Locate the cell with the specified text and output its (X, Y) center coordinate. 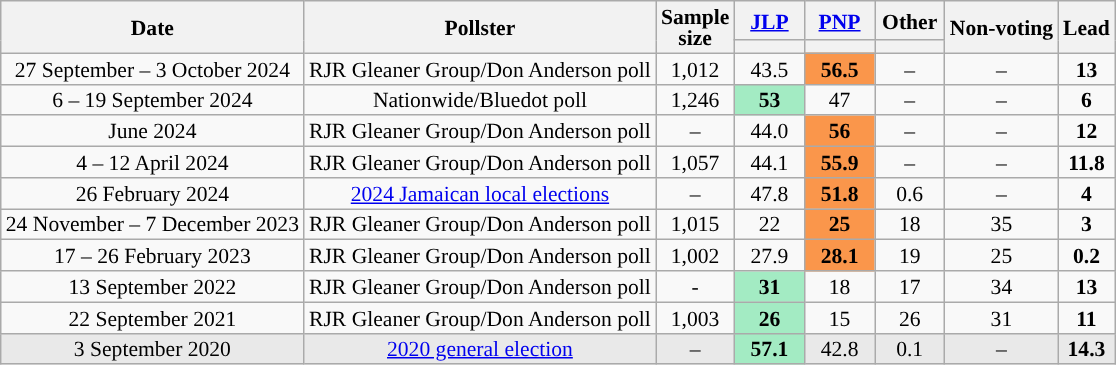
22 (769, 224)
3 September 2020 (152, 348)
17 (910, 286)
24 November – 7 December 2023 (152, 224)
42.8 (839, 348)
1,012 (695, 68)
1,246 (695, 100)
56.5 (839, 68)
28.1 (839, 256)
13 September 2022 (152, 286)
35 (1002, 224)
22 September 2021 (152, 318)
PNP (839, 20)
6 – 19 September 2024 (152, 100)
34 (1002, 286)
17 – 26 February 2023 (152, 256)
2024 Jamaican local elections (480, 194)
Nationwide/Bluedot poll (480, 100)
0.6 (910, 194)
1,002 (695, 256)
47 (839, 100)
June 2024 (152, 132)
56 (839, 132)
1,003 (695, 318)
15 (839, 318)
44.0 (769, 132)
1,015 (695, 224)
0.2 (1086, 256)
55.9 (839, 162)
4 (1086, 194)
- (695, 286)
1,057 (695, 162)
6 (1086, 100)
44.1 (769, 162)
Non-voting (1002, 27)
Samplesize (695, 27)
11.8 (1086, 162)
43.5 (769, 68)
11 (1086, 318)
Pollster (480, 27)
14.3 (1086, 348)
19 (910, 256)
0.1 (910, 348)
4 – 12 April 2024 (152, 162)
JLP (769, 20)
3 (1086, 224)
47.8 (769, 194)
Other (910, 20)
27 September – 3 October 2024 (152, 68)
27.9 (769, 256)
2020 general election (480, 348)
26 February 2024 (152, 194)
53 (769, 100)
57.1 (769, 348)
Date (152, 27)
51.8 (839, 194)
Lead (1086, 27)
12 (1086, 132)
